Extract the [x, y] coordinate from the center of the cell holding the provided text.  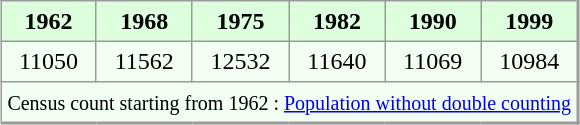
1975 [240, 21]
1982 [337, 21]
11069 [433, 61]
1990 [433, 21]
1962 [49, 21]
11050 [49, 61]
11640 [337, 61]
10984 [530, 61]
12532 [240, 61]
Census count starting from 1962 : Population without double counting [290, 102]
1968 [144, 21]
11562 [144, 61]
1999 [530, 21]
